Extract the (X, Y) coordinate from the center of the cell holding the provided text.  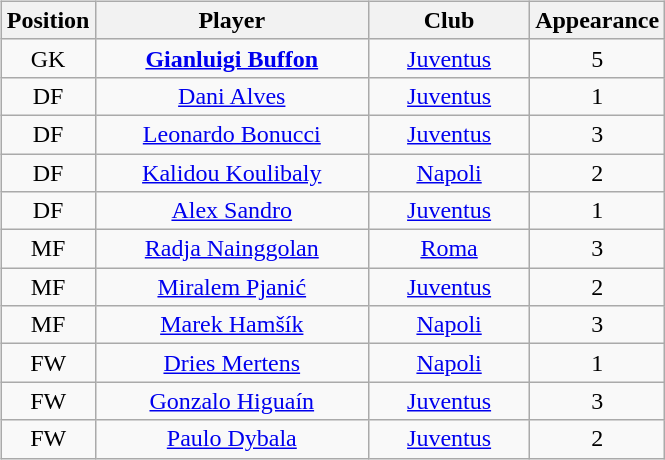
Marek Hamšík (232, 325)
Gonzalo Higuaín (232, 401)
Kalidou Koulibaly (232, 173)
Dani Alves (232, 96)
Paulo Dybala (232, 439)
Roma (450, 249)
Leonardo Bonucci (232, 134)
Player (232, 20)
Alex Sandro (232, 211)
Dries Mertens (232, 363)
5 (598, 58)
Position (48, 20)
Gianluigi Buffon (232, 58)
GK (48, 58)
Club (450, 20)
Appearance (598, 20)
Radja Nainggolan (232, 249)
Miralem Pjanić (232, 287)
